Return the (x, y) coordinate for the center point of the cell that contains the specified text.  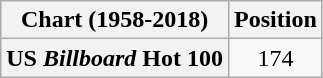
Chart (1958-2018) (115, 20)
US Billboard Hot 100 (115, 58)
Position (276, 20)
174 (276, 58)
